Output the (x, y) coordinate of the center of the cell containing the given text.  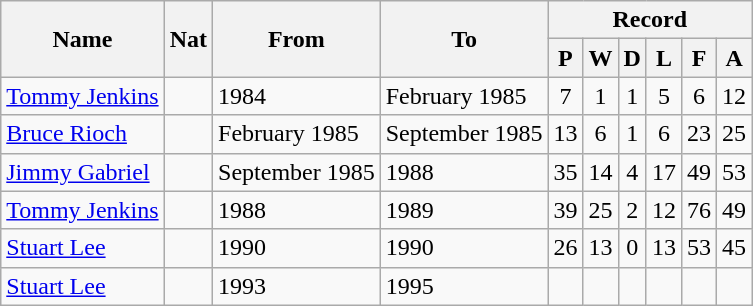
76 (700, 210)
1989 (464, 210)
7 (566, 96)
1995 (464, 286)
Name (82, 39)
To (464, 39)
Nat (188, 39)
5 (664, 96)
39 (566, 210)
F (700, 58)
P (566, 58)
45 (734, 248)
L (664, 58)
From (297, 39)
35 (566, 172)
1984 (297, 96)
A (734, 58)
26 (566, 248)
2 (632, 210)
23 (700, 134)
Jimmy Gabriel (82, 172)
1993 (297, 286)
W (600, 58)
D (632, 58)
14 (600, 172)
0 (632, 248)
17 (664, 172)
Record (650, 20)
4 (632, 172)
Bruce Rioch (82, 134)
